Return the [X, Y] coordinate for the center point of the cell that contains the specified text.  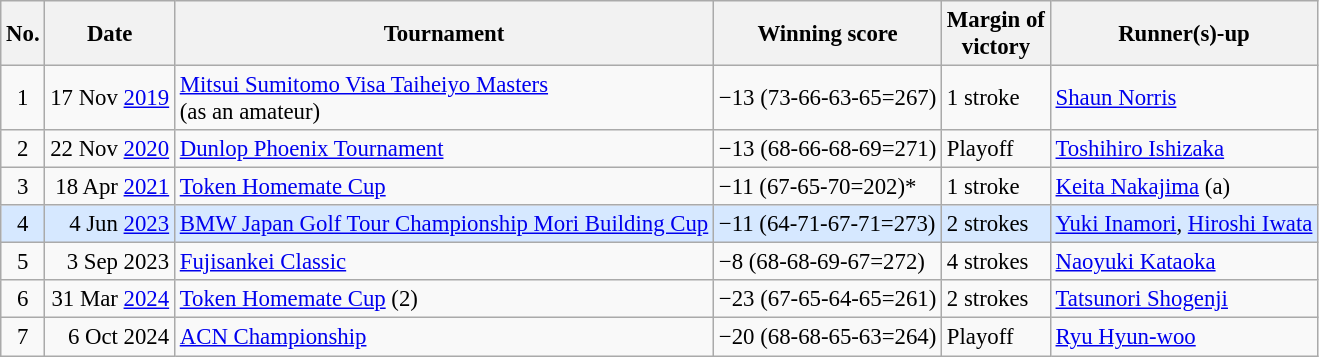
Shaun Norris [1184, 98]
Tatsunori Shogenji [1184, 299]
Naoyuki Kataoka [1184, 262]
−8 (68-68-69-67=272) [828, 262]
3 Sep 2023 [110, 262]
2 [23, 149]
3 [23, 187]
−11 (67-65-70=202)* [828, 187]
Ryu Hyun-woo [1184, 337]
5 [23, 262]
−20 (68-68-65-63=264) [828, 337]
4 [23, 224]
Runner(s)-up [1184, 34]
22 Nov 2020 [110, 149]
Keita Nakajima (a) [1184, 187]
Toshihiro Ishizaka [1184, 149]
Date [110, 34]
4 Jun 2023 [110, 224]
Token Homemate Cup [444, 187]
Yuki Inamori, Hiroshi Iwata [1184, 224]
1 [23, 98]
−13 (73-66-63-65=267) [828, 98]
Margin ofvictory [996, 34]
6 [23, 299]
Mitsui Sumitomo Visa Taiheiyo Masters(as an amateur) [444, 98]
Token Homemate Cup (2) [444, 299]
Fujisankei Classic [444, 262]
18 Apr 2021 [110, 187]
−13 (68-66-68-69=271) [828, 149]
−23 (67-65-64-65=261) [828, 299]
Dunlop Phoenix Tournament [444, 149]
ACN Championship [444, 337]
6 Oct 2024 [110, 337]
−11 (64-71-67-71=273) [828, 224]
BMW Japan Golf Tour Championship Mori Building Cup [444, 224]
4 strokes [996, 262]
17 Nov 2019 [110, 98]
31 Mar 2024 [110, 299]
Winning score [828, 34]
7 [23, 337]
No. [23, 34]
Tournament [444, 34]
